Find where the given text appears and provide that cell's center as [x, y] coordinate. 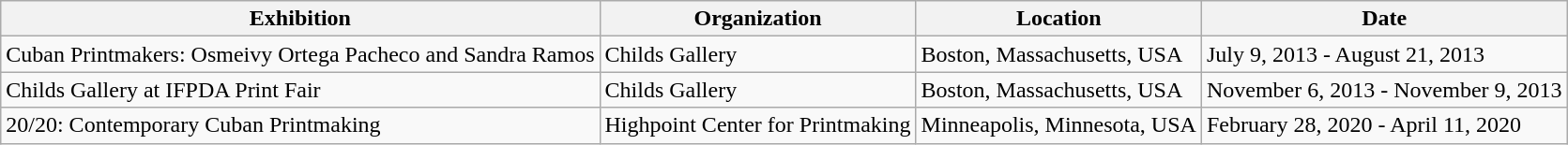
20/20: Contemporary Cuban Printmaking [300, 125]
Organization [758, 19]
November 6, 2013 - November 9, 2013 [1384, 90]
Exhibition [300, 19]
July 9, 2013 - August 21, 2013 [1384, 54]
Cuban Printmakers: Osmeivy Ortega Pacheco and Sandra Ramos [300, 54]
Date [1384, 19]
Highpoint Center for Printmaking [758, 125]
Minneapolis, Minnesota, USA [1058, 125]
February 28, 2020 - April 11, 2020 [1384, 125]
Location [1058, 19]
Childs Gallery at IFPDA Print Fair [300, 90]
